Output the (X, Y) coordinate of the center of the cell containing the given text.  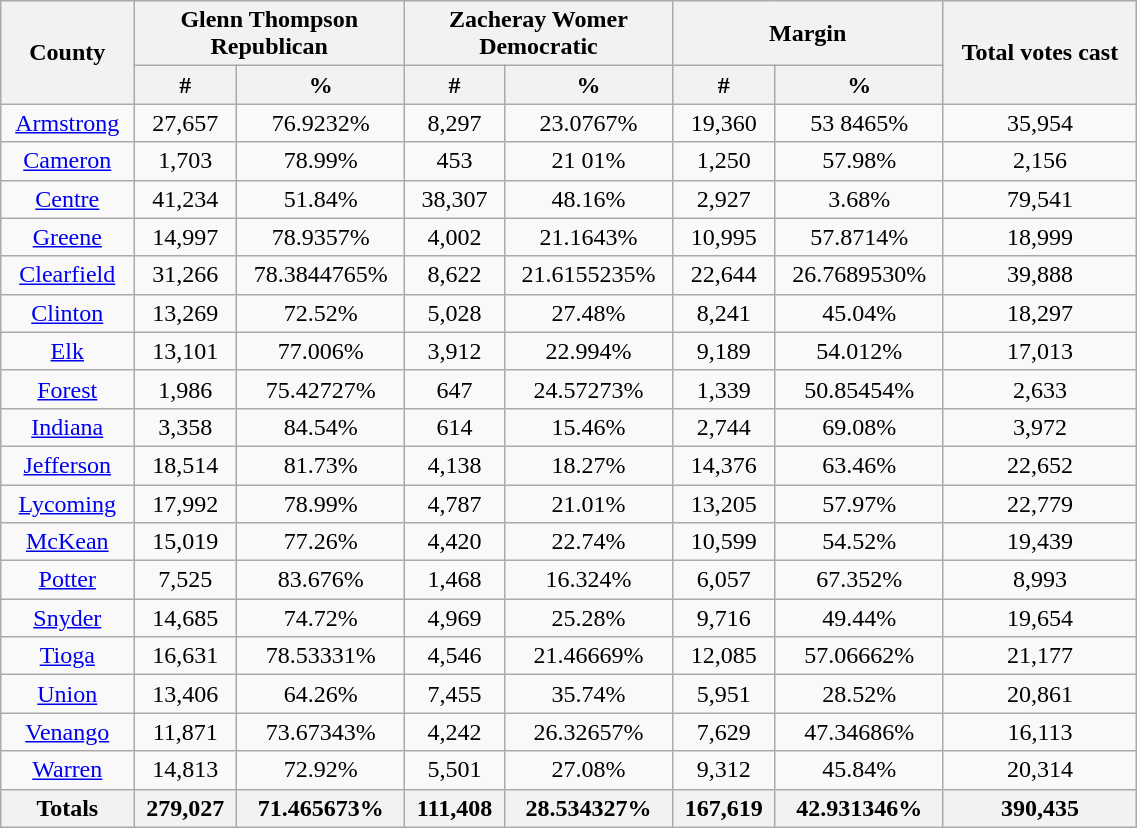
7,629 (724, 732)
27,657 (186, 123)
48.16% (589, 199)
8,622 (455, 275)
39,888 (1040, 275)
72.92% (321, 770)
Greene (68, 237)
21.1643% (589, 237)
4,969 (455, 618)
12,085 (724, 656)
Glenn ThompsonRepublican (270, 34)
14,813 (186, 770)
17,013 (1040, 351)
31,266 (186, 275)
16,631 (186, 656)
77.006% (321, 351)
57.97% (859, 503)
6,057 (724, 580)
Centre (68, 199)
22,644 (724, 275)
75.42727% (321, 389)
453 (455, 161)
18,999 (1040, 237)
57.8714% (859, 237)
72.52% (321, 313)
21.6155235% (589, 275)
7,525 (186, 580)
County (68, 52)
390,435 (1040, 808)
1,468 (455, 580)
Clearfield (68, 275)
Forest (68, 389)
14,685 (186, 618)
47.34686% (859, 732)
8,297 (455, 123)
27.08% (589, 770)
24.57273% (589, 389)
50.85454% (859, 389)
51.84% (321, 199)
78.3844765% (321, 275)
14,376 (724, 465)
13,205 (724, 503)
19,654 (1040, 618)
67.352% (859, 580)
42.931346% (859, 808)
69.08% (859, 427)
1,250 (724, 161)
54.012% (859, 351)
5,501 (455, 770)
Snyder (68, 618)
4,138 (455, 465)
71.465673% (321, 808)
26.32657% (589, 732)
63.46% (859, 465)
Indiana (68, 427)
2,633 (1040, 389)
27.48% (589, 313)
22.74% (589, 542)
41,234 (186, 199)
53 8465% (859, 123)
18.27% (589, 465)
14,997 (186, 237)
25.28% (589, 618)
4,420 (455, 542)
4,546 (455, 656)
4,242 (455, 732)
4,002 (455, 237)
13,269 (186, 313)
3.68% (859, 199)
45.84% (859, 770)
7,455 (455, 694)
23.0767% (589, 123)
10,599 (724, 542)
64.26% (321, 694)
Elk (68, 351)
614 (455, 427)
19,439 (1040, 542)
35,954 (1040, 123)
45.04% (859, 313)
84.54% (321, 427)
57.98% (859, 161)
77.26% (321, 542)
74.72% (321, 618)
57.06662% (859, 656)
28.52% (859, 694)
9,189 (724, 351)
16,113 (1040, 732)
2,156 (1040, 161)
22,652 (1040, 465)
78.53331% (321, 656)
26.7689530% (859, 275)
81.73% (321, 465)
Armstrong (68, 123)
16.324% (589, 580)
Zacheray WomerDemocratic (539, 34)
83.676% (321, 580)
13,101 (186, 351)
3,972 (1040, 427)
8,241 (724, 313)
Jefferson (68, 465)
1,703 (186, 161)
76.9232% (321, 123)
20,861 (1040, 694)
647 (455, 389)
Venango (68, 732)
Tioga (68, 656)
54.52% (859, 542)
2,744 (724, 427)
Potter (68, 580)
167,619 (724, 808)
21.01% (589, 503)
8,993 (1040, 580)
McKean (68, 542)
4,787 (455, 503)
2,927 (724, 199)
49.44% (859, 618)
15,019 (186, 542)
10,995 (724, 237)
1,986 (186, 389)
21,177 (1040, 656)
73.67343% (321, 732)
21.46669% (589, 656)
21 01% (589, 161)
38,307 (455, 199)
3,358 (186, 427)
22,779 (1040, 503)
13,406 (186, 694)
Union (68, 694)
22.994% (589, 351)
11,871 (186, 732)
3,912 (455, 351)
17,992 (186, 503)
20,314 (1040, 770)
5,951 (724, 694)
18,297 (1040, 313)
9,312 (724, 770)
19,360 (724, 123)
5,028 (455, 313)
Total votes cast (1040, 52)
Warren (68, 770)
9,716 (724, 618)
Margin (808, 34)
111,408 (455, 808)
35.74% (589, 694)
Clinton (68, 313)
15.46% (589, 427)
1,339 (724, 389)
Totals (68, 808)
78.9357% (321, 237)
18,514 (186, 465)
279,027 (186, 808)
79,541 (1040, 199)
Cameron (68, 161)
Lycoming (68, 503)
28.534327% (589, 808)
